Pinpoint the cell where the given text exists, returning its [x, y] midpoint coordinate. 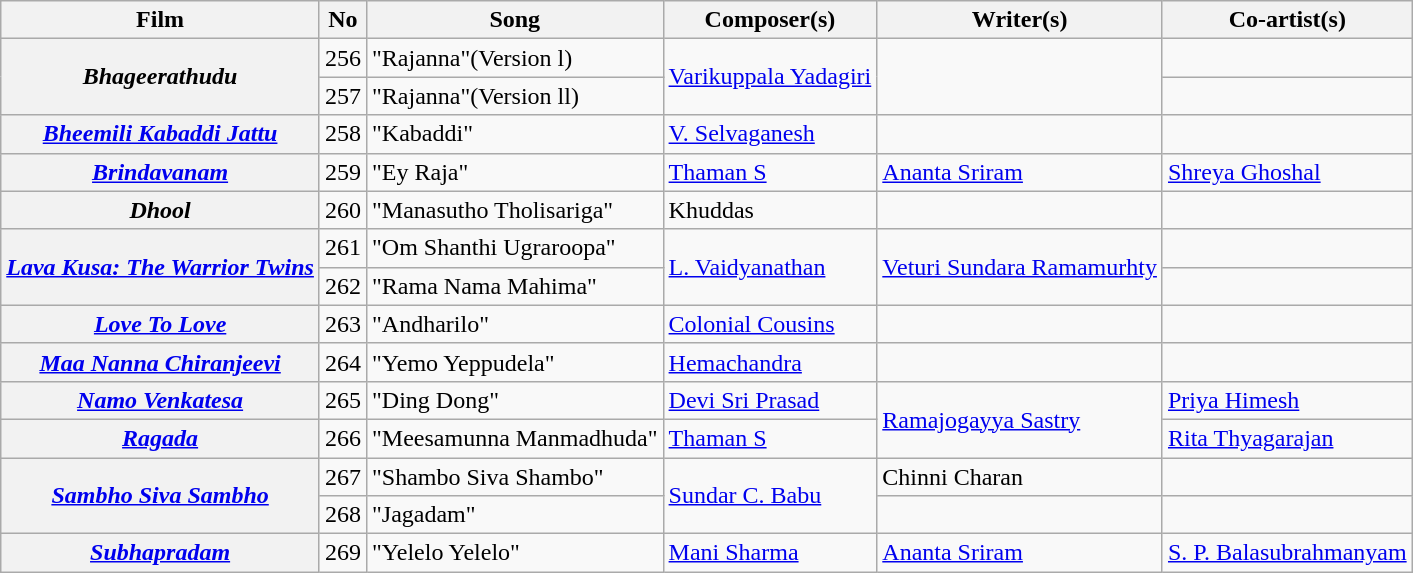
256 [342, 58]
"Rajanna"(Version l) [514, 58]
264 [342, 362]
Khuddas [770, 210]
Rita Thyagarajan [1287, 438]
266 [342, 438]
"Rama Nama Mahima" [514, 286]
Ragada [160, 438]
Composer(s) [770, 20]
Priya Himesh [1287, 400]
Subhapradam [160, 553]
L. Vaidyanathan [770, 267]
265 [342, 400]
261 [342, 248]
Colonial Cousins [770, 324]
"Kabaddi" [514, 134]
Devi Sri Prasad [770, 400]
"Om Shanthi Ugraroopa" [514, 248]
"Ey Raja" [514, 172]
Song [514, 20]
Maa Nanna Chiranjeevi [160, 362]
Co-artist(s) [1287, 20]
Film [160, 20]
Hemachandra [770, 362]
"Jagadam" [514, 515]
267 [342, 477]
Dhool [160, 210]
Love To Love [160, 324]
258 [342, 134]
269 [342, 553]
Sambho Siva Sambho [160, 496]
Mani Sharma [770, 553]
Bheemili Kabaddi Jattu [160, 134]
Chinni Charan [1020, 477]
257 [342, 96]
No [342, 20]
S. P. Balasubrahmanyam [1287, 553]
268 [342, 515]
Ramajogayya Sastry [1020, 419]
"Rajanna"(Version ll) [514, 96]
V. Selvaganesh [770, 134]
Bhageerathudu [160, 77]
Namo Venkatesa [160, 400]
260 [342, 210]
Veturi Sundara Ramamurhty [1020, 267]
"Ding Dong" [514, 400]
"Andharilo" [514, 324]
262 [342, 286]
Brindavanam [160, 172]
263 [342, 324]
Sundar C. Babu [770, 496]
Lava Kusa: The Warrior Twins [160, 267]
259 [342, 172]
"Yemo Yeppudela" [514, 362]
Varikuppala Yadagiri [770, 77]
"Manasutho Tholisariga" [514, 210]
"Meesamunna Manmadhuda" [514, 438]
"Yelelo Yelelo" [514, 553]
Writer(s) [1020, 20]
"Shambo Siva Shambo" [514, 477]
Shreya Ghoshal [1287, 172]
